Return [X, Y] of the center of cell containing provided text 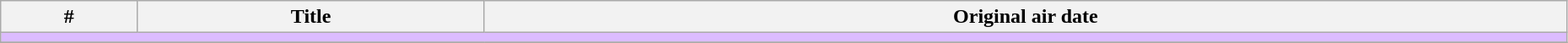
Title [311, 17]
# [69, 17]
Original air date [1026, 17]
